Return [x, y] of the center of cell containing provided text 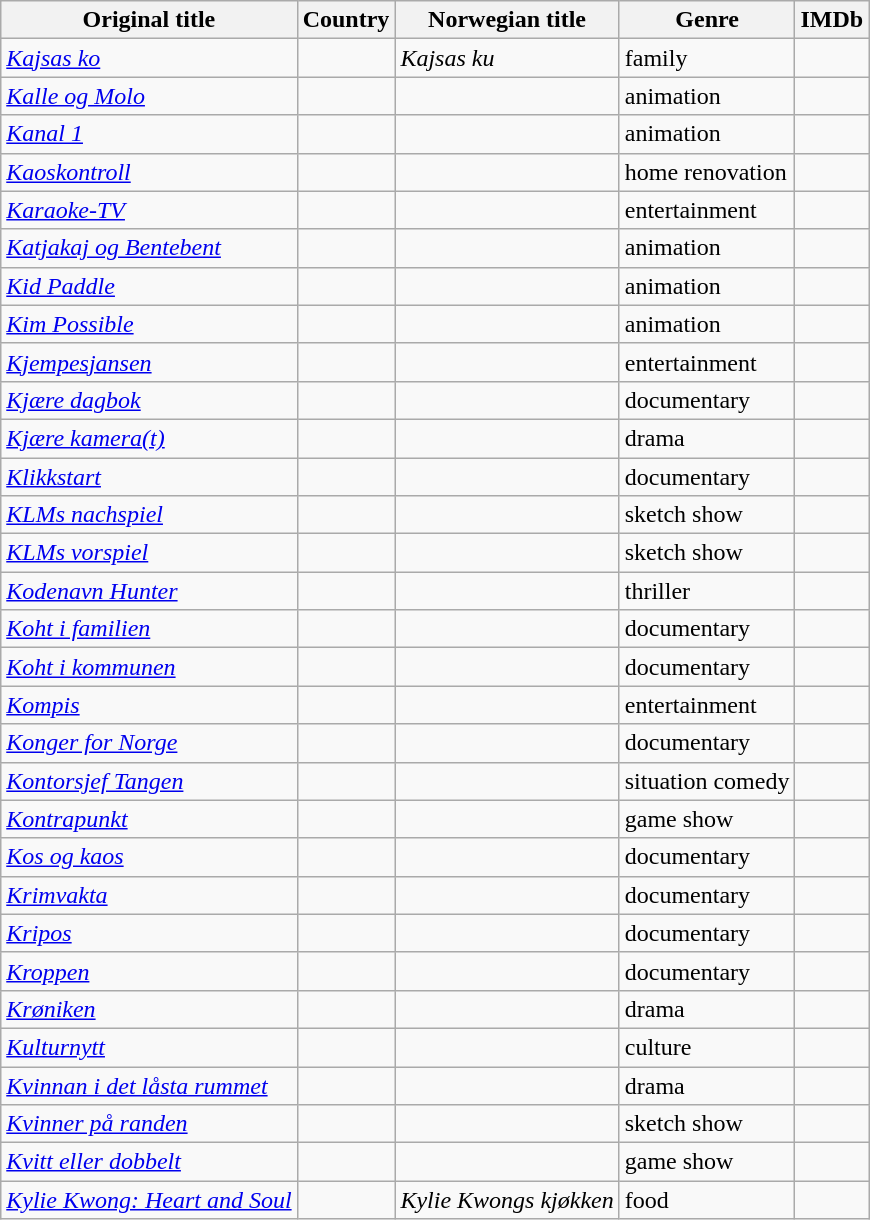
KLMs vorspiel [149, 553]
Kalle og Molo [149, 96]
Kajsas ko [149, 58]
IMDb [832, 20]
Kaoskontroll [149, 172]
Kylie Kwongs kjøkken [507, 1200]
family [707, 58]
Kvinnan i det låsta rummet [149, 1085]
Kim Possible [149, 324]
Kvinner på randen [149, 1124]
Kompis [149, 705]
situation comedy [707, 781]
Kjempesjansen [149, 362]
Kos og kaos [149, 857]
Kripos [149, 933]
thriller [707, 591]
Koht i kommunen [149, 667]
KLMs nachspiel [149, 515]
Klikkstart [149, 477]
Kontrapunkt [149, 819]
Kajsas ku [507, 58]
Kid Paddle [149, 286]
Kylie Kwong: Heart and Soul [149, 1200]
Koht i familien [149, 629]
Country [346, 20]
Kvitt eller dobbelt [149, 1162]
home renovation [707, 172]
Karaoke-TV [149, 210]
food [707, 1200]
Konger for Norge [149, 743]
Norwegian title [507, 20]
Kjære dagbok [149, 400]
Krimvakta [149, 895]
Kroppen [149, 971]
Kjære kamera(t) [149, 438]
Kontorsjef Tangen [149, 781]
Kanal 1 [149, 134]
Original title [149, 20]
Katjakaj og Bentebent [149, 248]
Kulturnytt [149, 1047]
Kodenavn Hunter [149, 591]
Genre [707, 20]
Krøniken [149, 1009]
culture [707, 1047]
